From the cell containing the given text, extract its center point as [X, Y] coordinate. 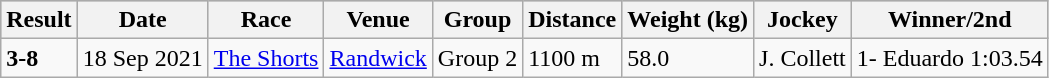
Group [477, 20]
J. Collett [803, 58]
Race [266, 20]
1- Eduardo 1:03.54 [950, 58]
Venue [378, 20]
Distance [572, 20]
Weight (kg) [688, 20]
18 Sep 2021 [142, 58]
The Shorts [266, 58]
Jockey [803, 20]
Randwick [378, 58]
Group 2 [477, 58]
3-8 [39, 58]
58.0 [688, 58]
Date [142, 20]
1100 m [572, 58]
Winner/2nd [950, 20]
Result [39, 20]
